From the cell containing the given text, extract its center point as [X, Y] coordinate. 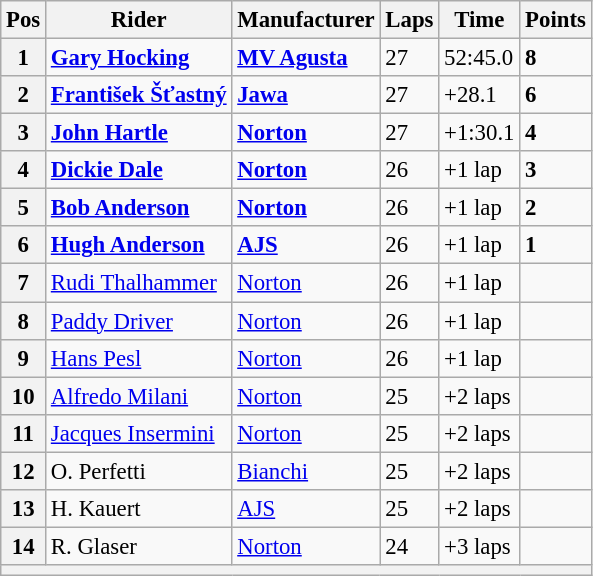
Gary Hocking [139, 58]
Jacques Insermini [139, 433]
+28.1 [480, 95]
12 [24, 471]
Rudi Thalhammer [139, 283]
Time [480, 20]
10 [24, 396]
Rider [139, 20]
John Hartle [139, 133]
MV Agusta [306, 58]
O. Perfetti [139, 471]
Hans Pesl [139, 358]
14 [24, 546]
Pos [24, 20]
52:45.0 [480, 58]
5 [24, 208]
Alfredo Milani [139, 396]
11 [24, 433]
7 [24, 283]
Laps [410, 20]
13 [24, 509]
František Šťastný [139, 95]
R. Glaser [139, 546]
Hugh Anderson [139, 245]
Jawa [306, 95]
Manufacturer [306, 20]
Dickie Dale [139, 170]
9 [24, 358]
+1:30.1 [480, 133]
Bianchi [306, 471]
24 [410, 546]
Paddy Driver [139, 321]
H. Kauert [139, 509]
Points [556, 20]
+3 laps [480, 546]
Bob Anderson [139, 208]
